Return the [X, Y] coordinate for the center point of the cell that contains the specified text.  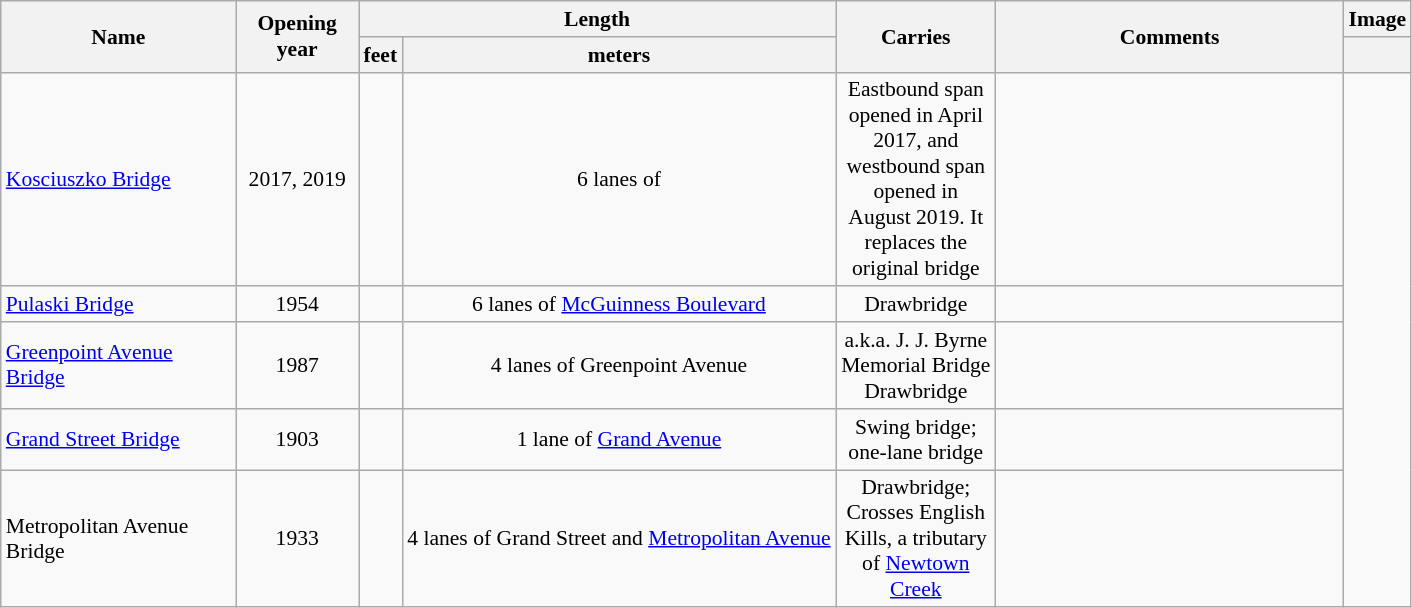
meters [619, 55]
Grand Street Bridge [118, 440]
Carries [916, 36]
6 lanes of McGuinness Boulevard [619, 305]
Eastbound span opened in April 2017, and westbound span opened in August 2019. It replaces the original bridge [916, 179]
1903 [298, 440]
2017, 2019 [298, 179]
Comments [1170, 36]
1954 [298, 305]
1933 [298, 539]
Name [118, 36]
Kosciuszko Bridge [118, 179]
1987 [298, 366]
1 lane of Grand Avenue [619, 440]
Metropolitan Avenue Bridge [118, 539]
6 lanes of [619, 179]
Opening year [298, 36]
Drawbridge [916, 305]
Image [1377, 19]
Greenpoint Avenue Bridge [118, 366]
4 lanes of Greenpoint Avenue [619, 366]
Drawbridge; Crosses English Kills, a tributary of Newtown Creek [916, 539]
a.k.a. J. J. Byrne Memorial BridgeDrawbridge [916, 366]
feet [380, 55]
Swing bridge; one-lane bridge [916, 440]
Pulaski Bridge [118, 305]
Length [596, 19]
4 lanes of Grand Street and Metropolitan Avenue [619, 539]
